From the cell containing the given text, extract its center point as [X, Y] coordinate. 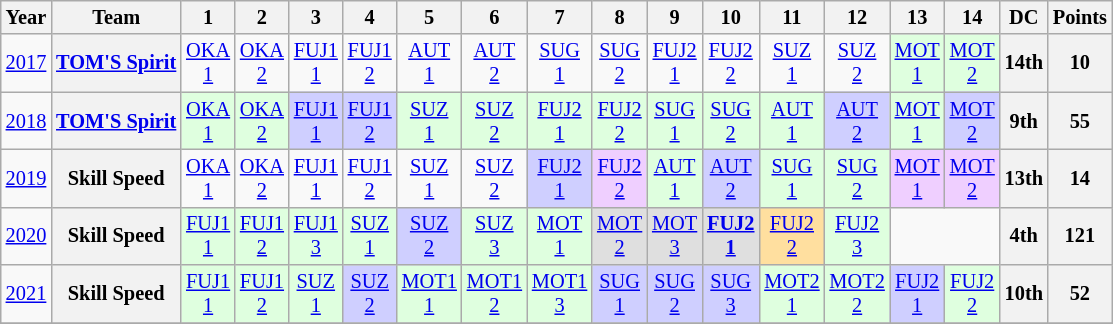
14th [1024, 63]
2020 [26, 236]
2 [262, 17]
4th [1024, 236]
4 [370, 17]
1 [208, 17]
Team [116, 17]
SUG3 [730, 294]
55 [1080, 121]
52 [1080, 294]
13 [918, 17]
MOT13 [560, 294]
2018 [26, 121]
FUJ23 [858, 236]
SUZ3 [494, 236]
2021 [26, 294]
MOT11 [430, 294]
MOT3 [674, 236]
2019 [26, 178]
6 [494, 17]
MOT21 [792, 294]
Year [26, 17]
121 [1080, 236]
3 [316, 17]
Points [1080, 17]
5 [430, 17]
DC [1024, 17]
11 [792, 17]
2017 [26, 63]
8 [620, 17]
9 [674, 17]
MOT22 [858, 294]
10th [1024, 294]
MOT12 [494, 294]
7 [560, 17]
9th [1024, 121]
FUJ13 [316, 236]
12 [858, 17]
13th [1024, 178]
